Capture the cell that displays the provided text and extract its (X, Y) central coordinate. 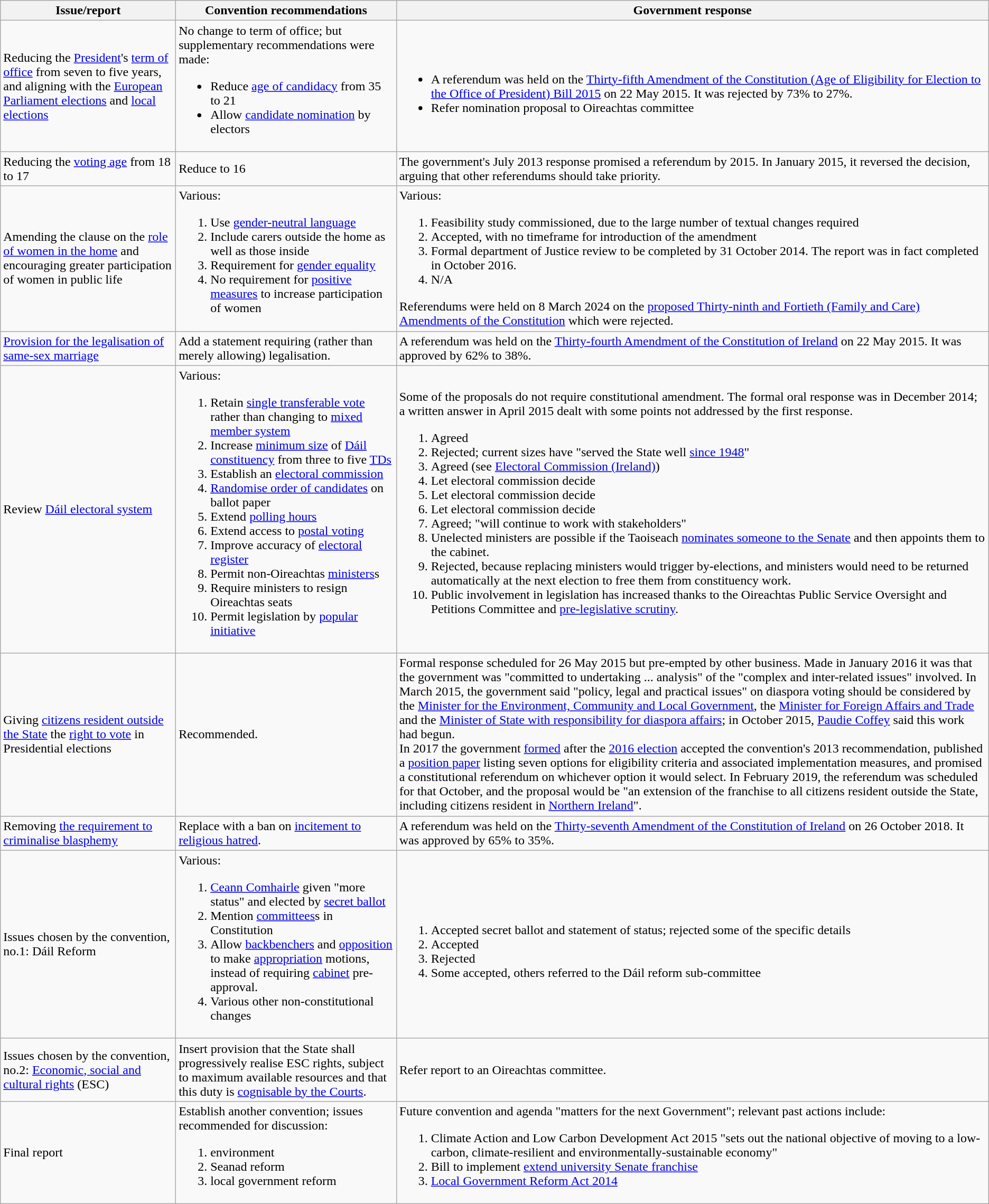
Issues chosen by the convention, no.2: Economic, social and cultural rights (ESC) (88, 1070)
Convention recommendations (286, 11)
Provision for the legalisation of same-sex marriage (88, 349)
Removing the requirement to criminalise blasphemy (88, 833)
Reducing the voting age from 18 to 17 (88, 169)
No change to term of office; but supplementary recommendations were made:Reduce age of candidacy from 35 to 21Allow candidate nomination by electors (286, 86)
Issues chosen by the convention, no.1: Dáil Reform (88, 944)
Issue/report (88, 11)
Replace with a ban on incitement to religious hatred. (286, 833)
Refer report to an Oireachtas committee. (692, 1070)
Final report (88, 1152)
Government response (692, 11)
Reduce to 16 (286, 169)
Amending the clause on the role of women in the home and encouraging greater participation of women in public life (88, 259)
Giving citizens resident outside the State the right to vote in Presidential elections (88, 735)
Establish another convention; issues recommended for discussion:environmentSeanad reformlocal government reform (286, 1152)
Recommended. (286, 735)
A referendum was held on the Thirty-fourth Amendment of the Constitution of Ireland on 22 May 2015. It was approved by 62% to 38%. (692, 349)
Add a statement requiring (rather than merely allowing) legalisation. (286, 349)
Review Dáil electoral system (88, 509)
Reducing the President's term of office from seven to five years, and aligning with the European Parliament elections and local elections (88, 86)
A referendum was held on the Thirty-seventh Amendment of the Constitution of Ireland on 26 October 2018. It was approved by 65% to 35%. (692, 833)
